Extract the [X, Y] coordinate from the center of the cell holding the provided text.  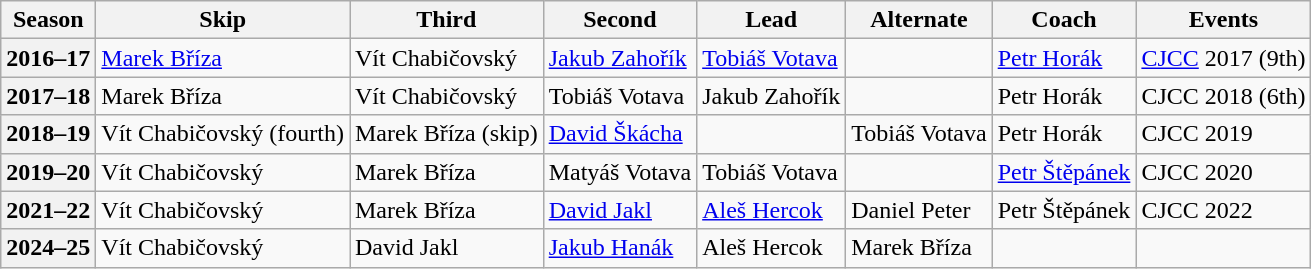
2021–22 [48, 210]
David Škácha [620, 134]
Skip [223, 20]
CJCC 2022 [1224, 210]
Alternate [919, 20]
Jakub Hanák [620, 248]
Lead [772, 20]
CJCC 2018 (6th) [1224, 96]
Second [620, 20]
2017–18 [48, 96]
Daniel Peter [919, 210]
Third [447, 20]
Season [48, 20]
Vít Chabičovský (fourth) [223, 134]
Coach [1064, 20]
CJCC 2020 [1224, 172]
Matyáš Votava [620, 172]
2019–20 [48, 172]
2018–19 [48, 134]
2016–17 [48, 58]
CJCC 2017 (9th) [1224, 58]
Events [1224, 20]
CJCC 2019 [1224, 134]
2024–25 [48, 248]
Marek Bříza (skip) [447, 134]
